Locate the cell with the specified text and output its (X, Y) center coordinate. 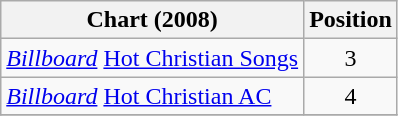
Position (351, 20)
4 (351, 96)
Billboard Hot Christian AC (152, 96)
Chart (2008) (152, 20)
3 (351, 58)
Billboard Hot Christian Songs (152, 58)
